Determine the [x, y] coordinate at the center of the cell enclosing the given text.  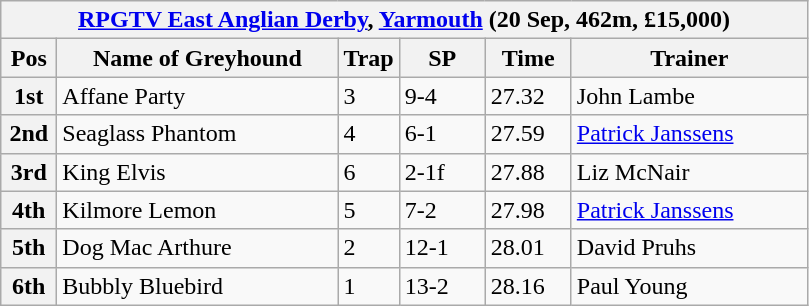
27.32 [528, 96]
Seaglass Phantom [198, 134]
3rd [29, 172]
Pos [29, 58]
1 [368, 286]
Trainer [689, 58]
1st [29, 96]
9-4 [442, 96]
4th [29, 210]
7-2 [442, 210]
27.59 [528, 134]
Trap [368, 58]
13-2 [442, 286]
27.88 [528, 172]
David Pruhs [689, 248]
27.98 [528, 210]
King Elvis [198, 172]
6 [368, 172]
4 [368, 134]
SP [442, 58]
6-1 [442, 134]
2 [368, 248]
12-1 [442, 248]
Liz McNair [689, 172]
2nd [29, 134]
Paul Young [689, 286]
Kilmore Lemon [198, 210]
John Lambe [689, 96]
Affane Party [198, 96]
5 [368, 210]
2-1f [442, 172]
28.01 [528, 248]
Dog Mac Arthure [198, 248]
6th [29, 286]
5th [29, 248]
Bubbly Bluebird [198, 286]
Time [528, 58]
Name of Greyhound [198, 58]
28.16 [528, 286]
RPGTV East Anglian Derby, Yarmouth (20 Sep, 462m, £15,000) [404, 20]
3 [368, 96]
